Find where the given text appears and provide that cell's center as (x, y) coordinate. 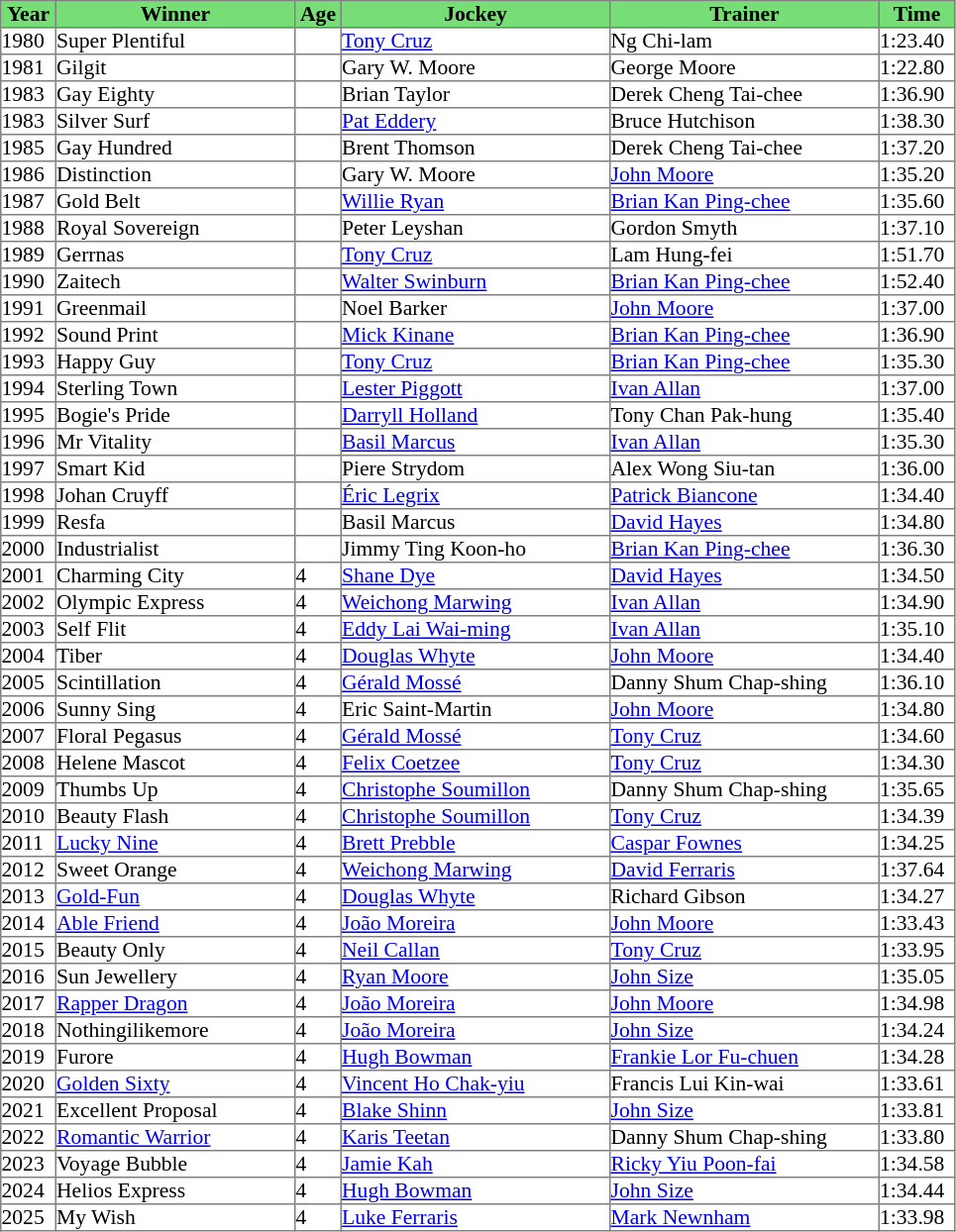
Shane Dye (476, 576)
Tony Chan Pak-hung (745, 416)
1997 (29, 469)
2007 (29, 737)
2006 (29, 709)
Felix Coetzee (476, 763)
1:36.30 (916, 549)
1988 (29, 228)
Beauty Only (175, 951)
1990 (29, 281)
Mr Vitality (175, 442)
1:35.60 (916, 202)
My Wish (175, 1218)
Jockey (476, 14)
David Ferraris (745, 870)
1:36.00 (916, 469)
Blake Shinn (476, 1111)
Golden Sixty (175, 1083)
Brent Thomson (476, 149)
1:34.28 (916, 1058)
Richard Gibson (745, 897)
Ng Chi-lam (745, 42)
Sunny Sing (175, 709)
Piere Strydom (476, 469)
Bruce Hutchison (745, 121)
1987 (29, 202)
2014 (29, 923)
1:34.90 (916, 602)
1:38.30 (916, 121)
1:33.81 (916, 1111)
2005 (29, 683)
Self Flit (175, 630)
2023 (29, 1165)
2024 (29, 1190)
Gordon Smyth (745, 228)
1:23.40 (916, 42)
1:34.30 (916, 763)
2018 (29, 1030)
Brett Prebble (476, 844)
1981 (29, 67)
Gay Hundred (175, 149)
1:34.24 (916, 1030)
Age (318, 14)
Eddy Lai Wai-ming (476, 630)
Nothingilikemore (175, 1030)
Happy Guy (175, 362)
1:33.61 (916, 1083)
Gerrnas (175, 256)
1:52.40 (916, 281)
1:37.64 (916, 870)
Gold-Fun (175, 897)
Eric Saint-Martin (476, 709)
Floral Pegasus (175, 737)
1992 (29, 335)
Peter Leyshan (476, 228)
Johan Cruyff (175, 495)
Gold Belt (175, 202)
George Moore (745, 67)
Éric Legrix (476, 495)
Neil Callan (476, 951)
Silver Surf (175, 121)
1:35.40 (916, 416)
Rapper Dragon (175, 1004)
Excellent Proposal (175, 1111)
Lester Piggott (476, 388)
Greenmail (175, 309)
Willie Ryan (476, 202)
Sweet Orange (175, 870)
1:34.39 (916, 816)
2015 (29, 951)
Resfa (175, 523)
Lucky Nine (175, 844)
2000 (29, 549)
2003 (29, 630)
1:51.70 (916, 256)
Year (29, 14)
Gilgit (175, 67)
1999 (29, 523)
1:33.43 (916, 923)
1993 (29, 362)
2022 (29, 1137)
1986 (29, 174)
Noel Barker (476, 309)
1:34.98 (916, 1004)
Smart Kid (175, 469)
Ryan Moore (476, 976)
Thumbs Up (175, 790)
Trainer (745, 14)
2017 (29, 1004)
Ricky Yiu Poon-fai (745, 1165)
1:37.10 (916, 228)
2001 (29, 576)
Super Plentiful (175, 42)
2010 (29, 816)
2008 (29, 763)
Mick Kinane (476, 335)
1:36.10 (916, 683)
2011 (29, 844)
Mark Newnham (745, 1218)
1991 (29, 309)
Lam Hung-fei (745, 256)
Gay Eighty (175, 95)
1:34.58 (916, 1165)
Walter Swinburn (476, 281)
2021 (29, 1111)
Francis Lui Kin-wai (745, 1083)
Olympic Express (175, 602)
1980 (29, 42)
1:33.98 (916, 1218)
Romantic Warrior (175, 1137)
Royal Sovereign (175, 228)
2019 (29, 1058)
Frankie Lor Fu-chuen (745, 1058)
Patrick Biancone (745, 495)
Karis Teetan (476, 1137)
2009 (29, 790)
2016 (29, 976)
1995 (29, 416)
Pat Eddery (476, 121)
Sterling Town (175, 388)
1:35.20 (916, 174)
1:34.25 (916, 844)
Jamie Kah (476, 1165)
Brian Taylor (476, 95)
1:37.20 (916, 149)
Vincent Ho Chak-yiu (476, 1083)
1:33.95 (916, 951)
2020 (29, 1083)
Scintillation (175, 683)
1994 (29, 388)
1:22.80 (916, 67)
Beauty Flash (175, 816)
1:33.80 (916, 1137)
1989 (29, 256)
Helene Mascot (175, 763)
1:35.65 (916, 790)
Industrialist (175, 549)
Luke Ferraris (476, 1218)
Winner (175, 14)
Sound Print (175, 335)
2025 (29, 1218)
Caspar Fownes (745, 844)
Tiber (175, 656)
2002 (29, 602)
Alex Wong Siu-tan (745, 469)
Able Friend (175, 923)
1998 (29, 495)
Time (916, 14)
1:34.60 (916, 737)
Distinction (175, 174)
2004 (29, 656)
1985 (29, 149)
Darryll Holland (476, 416)
Furore (175, 1058)
1:34.50 (916, 576)
Jimmy Ting Koon-ho (476, 549)
1:34.44 (916, 1190)
2013 (29, 897)
Helios Express (175, 1190)
2012 (29, 870)
1:34.27 (916, 897)
1:35.05 (916, 976)
Sun Jewellery (175, 976)
Zaitech (175, 281)
Voyage Bubble (175, 1165)
1996 (29, 442)
1:35.10 (916, 630)
Bogie's Pride (175, 416)
Charming City (175, 576)
